Identify which cell holds the provided text, then report its [x, y] central coordinate. 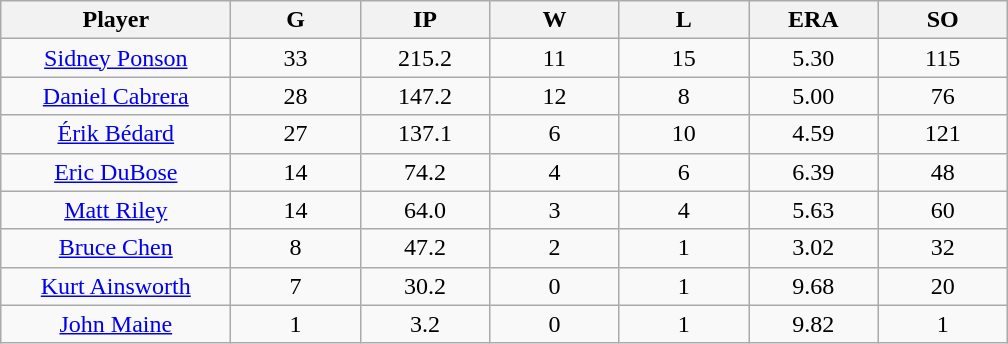
48 [942, 172]
Matt Riley [116, 210]
John Maine [116, 324]
30.2 [424, 286]
3 [554, 210]
IP [424, 20]
76 [942, 96]
147.2 [424, 96]
Érik Bédard [116, 134]
11 [554, 58]
137.1 [424, 134]
27 [296, 134]
4.59 [814, 134]
3.2 [424, 324]
Bruce Chen [116, 248]
Eric DuBose [116, 172]
Daniel Cabrera [116, 96]
64.0 [424, 210]
115 [942, 58]
5.63 [814, 210]
121 [942, 134]
3.02 [814, 248]
28 [296, 96]
33 [296, 58]
32 [942, 248]
215.2 [424, 58]
Kurt Ainsworth [116, 286]
2 [554, 248]
47.2 [424, 248]
SO [942, 20]
10 [684, 134]
74.2 [424, 172]
60 [942, 210]
W [554, 20]
Sidney Ponson [116, 58]
5.30 [814, 58]
12 [554, 96]
L [684, 20]
G [296, 20]
9.82 [814, 324]
20 [942, 286]
Player [116, 20]
7 [296, 286]
5.00 [814, 96]
ERA [814, 20]
9.68 [814, 286]
6.39 [814, 172]
15 [684, 58]
